Extract the [X, Y] coordinate from the center of the cell holding the provided text.  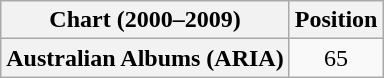
Australian Albums (ARIA) [145, 58]
Position [336, 20]
65 [336, 58]
Chart (2000–2009) [145, 20]
